Return (X, Y) of the center of cell containing provided text 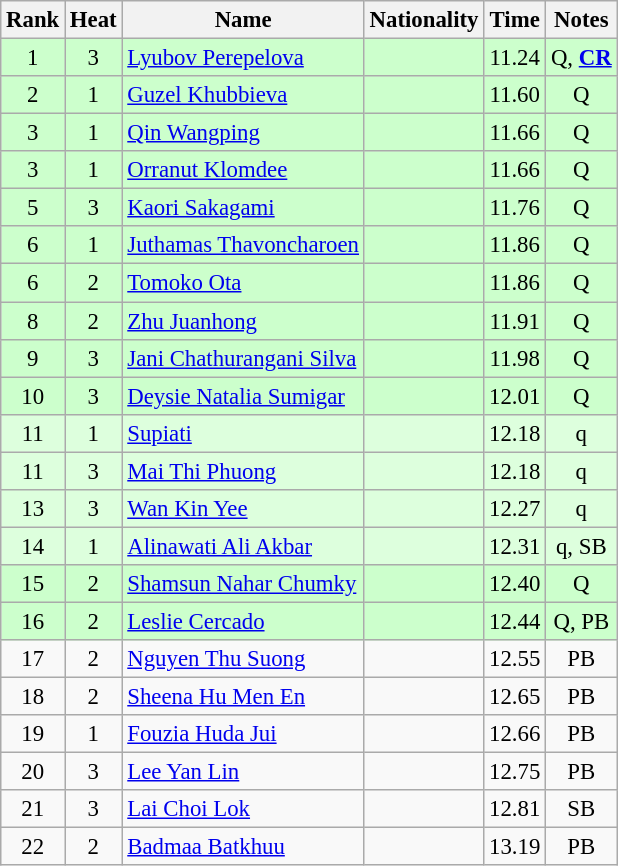
q, SB (582, 546)
11.60 (515, 95)
Lai Choi Lok (243, 809)
12.55 (515, 659)
Wan Kin Yee (243, 509)
11.98 (515, 358)
Guzel Khubbieva (243, 95)
Notes (582, 20)
12.40 (515, 584)
15 (33, 584)
Nguyen Thu Suong (243, 659)
11.91 (515, 321)
18 (33, 697)
11.24 (515, 58)
Juthamas Thavoncharoen (243, 245)
14 (33, 546)
Lee Yan Lin (243, 772)
SB (582, 809)
Alinawati Ali Akbar (243, 546)
Qin Wangping (243, 133)
Lyubov Perepelova (243, 58)
12.27 (515, 509)
13 (33, 509)
Kaori Sakagami (243, 208)
Mai Thi Phuong (243, 471)
Q, PB (582, 621)
12.75 (515, 772)
12.31 (515, 546)
19 (33, 734)
5 (33, 208)
Orranut Klomdee (243, 170)
Leslie Cercado (243, 621)
Time (515, 20)
Jani Chathurangani Silva (243, 358)
12.81 (515, 809)
12.01 (515, 396)
11.76 (515, 208)
Sheena Hu Men En (243, 697)
Heat (94, 20)
Nationality (424, 20)
Supiati (243, 433)
Shamsun Nahar Chumky (243, 584)
Tomoko Ota (243, 283)
Rank (33, 20)
20 (33, 772)
22 (33, 847)
Q, CR (582, 58)
Deysie Natalia Sumigar (243, 396)
Badmaa Batkhuu (243, 847)
10 (33, 396)
8 (33, 321)
21 (33, 809)
12.66 (515, 734)
9 (33, 358)
Fouzia Huda Jui (243, 734)
Zhu Juanhong (243, 321)
Name (243, 20)
12.65 (515, 697)
16 (33, 621)
13.19 (515, 847)
17 (33, 659)
12.44 (515, 621)
